Capture the cell that displays the provided text and extract its [X, Y] central coordinate. 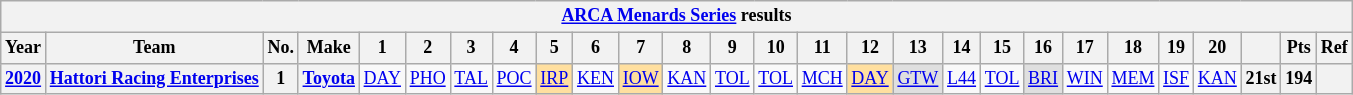
IOW [640, 78]
ARCA Menards Series results [676, 16]
ISF [1176, 78]
BRI [1044, 78]
19 [1176, 48]
Pts [1299, 48]
Ref [1334, 48]
KEN [596, 78]
MCH [822, 78]
TAL [471, 78]
8 [687, 48]
5 [554, 48]
9 [732, 48]
No. [280, 48]
10 [776, 48]
Year [24, 48]
18 [1133, 48]
PHO [428, 78]
11 [822, 48]
3 [471, 48]
2020 [24, 78]
MEM [1133, 78]
17 [1084, 48]
WIN [1084, 78]
POC [514, 78]
21st [1261, 78]
12 [870, 48]
15 [1002, 48]
4 [514, 48]
IRP [554, 78]
7 [640, 48]
14 [962, 48]
Make [328, 48]
194 [1299, 78]
Hattori Racing Enterprises [154, 78]
Team [154, 48]
L44 [962, 78]
2 [428, 48]
6 [596, 48]
GTW [918, 78]
13 [918, 48]
16 [1044, 48]
Toyota [328, 78]
20 [1217, 48]
